From the cell containing the given text, extract its center point as [X, Y] coordinate. 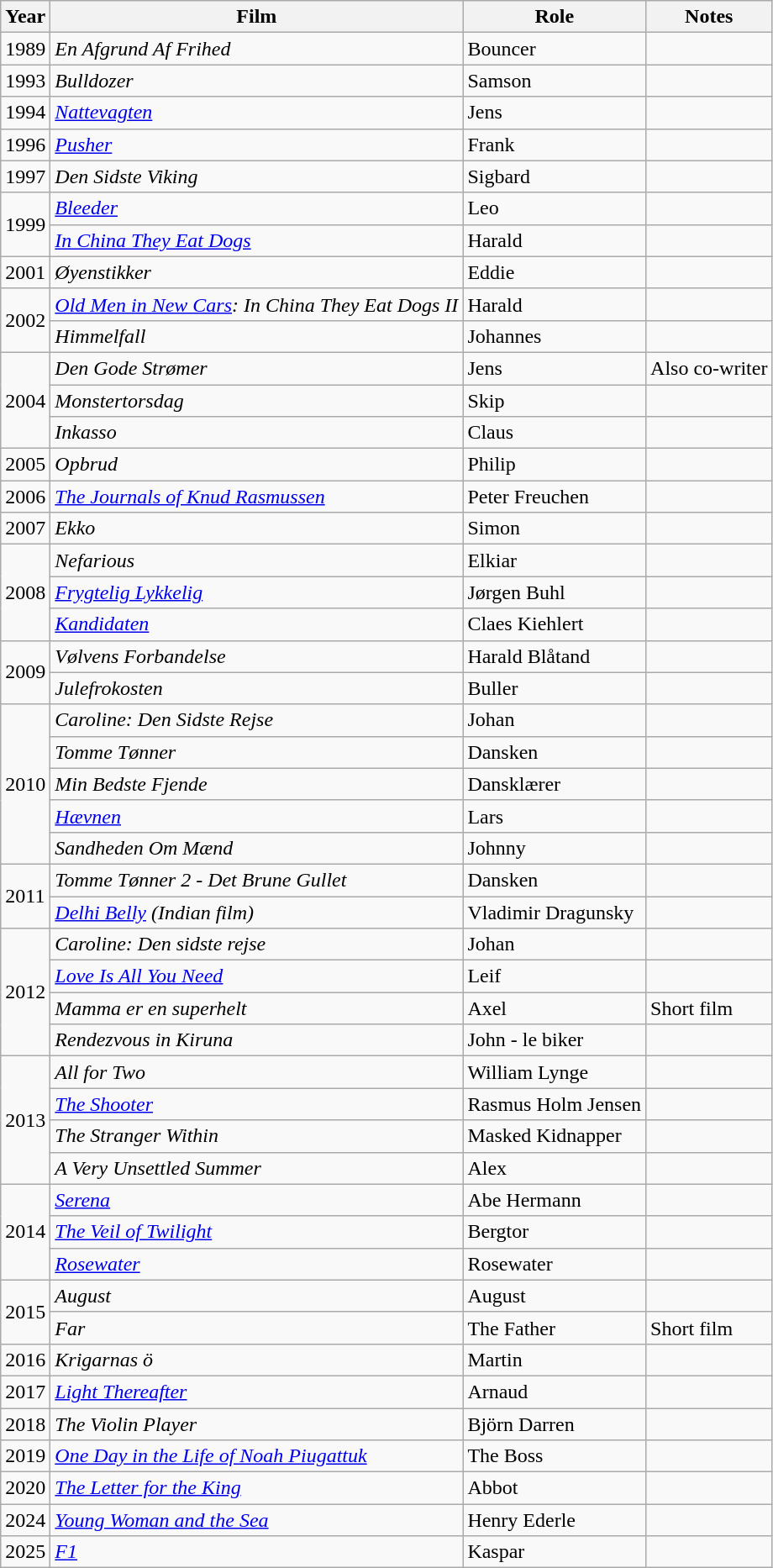
The Veil of Twilight [257, 1232]
Alex [555, 1168]
Arnaud [555, 1392]
Björn Darren [555, 1424]
Old Men in New Cars: In China They Eat Dogs II [257, 304]
Role [555, 17]
Ekko [257, 529]
Nefarious [257, 560]
Himmelfall [257, 336]
Den Gode Strømer [257, 368]
2009 [25, 672]
1996 [25, 145]
Henry Ederle [555, 1520]
F1 [257, 1552]
En Afgrund Af Frihed [257, 49]
Den Sidste Viking [257, 176]
Eddie [555, 272]
2010 [25, 784]
2015 [25, 1312]
2012 [25, 992]
2002 [25, 320]
Buller [555, 688]
2005 [25, 465]
Bergtor [555, 1232]
Vladimir Dragunsky [555, 912]
John - le biker [555, 1040]
The Journals of Knud Rasmussen [257, 497]
2011 [25, 896]
Vølvens Forbandelse [257, 656]
1993 [25, 81]
The Shooter [257, 1104]
Far [257, 1328]
Claus [555, 433]
2017 [25, 1392]
Inkasso [257, 433]
Caroline: Den Sidste Rejse [257, 720]
In China They Eat Dogs [257, 240]
Delhi Belly (Indian film) [257, 912]
Lars [555, 816]
Bulldozer [257, 81]
Caroline: Den sidste rejse [257, 944]
All for Two [257, 1072]
Hævnen [257, 816]
2013 [25, 1120]
1997 [25, 176]
Sigbard [555, 176]
Elkiar [555, 560]
Abbot [555, 1488]
Samson [555, 81]
Peter Freuchen [555, 497]
Also co-writer [709, 368]
Jørgen Buhl [555, 592]
2001 [25, 272]
Monstertorsdag [257, 401]
Harald Blåtand [555, 656]
Øyenstikker [257, 272]
William Lynge [555, 1072]
The Letter for the King [257, 1488]
2004 [25, 400]
Johnny [555, 848]
Rendezvous in Kiruna [257, 1040]
Masked Kidnapper [555, 1136]
Mamma er en superhelt [257, 1008]
One Day in the Life of Noah Piugattuk [257, 1456]
Light Thereafter [257, 1392]
Opbrud [257, 465]
1989 [25, 49]
2008 [25, 592]
Claes Kiehlert [555, 624]
2020 [25, 1488]
Abe Hermann [555, 1200]
Kaspar [555, 1552]
Skip [555, 401]
2014 [25, 1232]
Min Bedste Fjende [257, 784]
Philip [555, 465]
Julefrokosten [257, 688]
Bouncer [555, 49]
Film [257, 17]
Bleeder [257, 208]
The Violin Player [257, 1424]
Leo [555, 208]
Serena [257, 1200]
Sandheden Om Mænd [257, 848]
Simon [555, 529]
Frank [555, 145]
Year [25, 17]
2016 [25, 1360]
The Boss [555, 1456]
Frygtelig Lykkelig [257, 592]
Rasmus Holm Jensen [555, 1104]
Young Woman and the Sea [257, 1520]
Love Is All You Need [257, 976]
2025 [25, 1552]
Johannes [555, 336]
1999 [25, 224]
2018 [25, 1424]
Krigarnas ö [257, 1360]
The Father [555, 1328]
Axel [555, 1008]
2006 [25, 497]
Notes [709, 17]
2007 [25, 529]
Kandidaten [257, 624]
Leif [555, 976]
Nattevagten [257, 113]
Dansklærer [555, 784]
Martin [555, 1360]
A Very Unsettled Summer [257, 1168]
The Stranger Within [257, 1136]
Pusher [257, 145]
2019 [25, 1456]
2024 [25, 1520]
Tomme Tønner [257, 752]
1994 [25, 113]
Tomme Tønner 2 - Det Brune Gullet [257, 880]
